Identify which cell holds the provided text, then report its [X, Y] central coordinate. 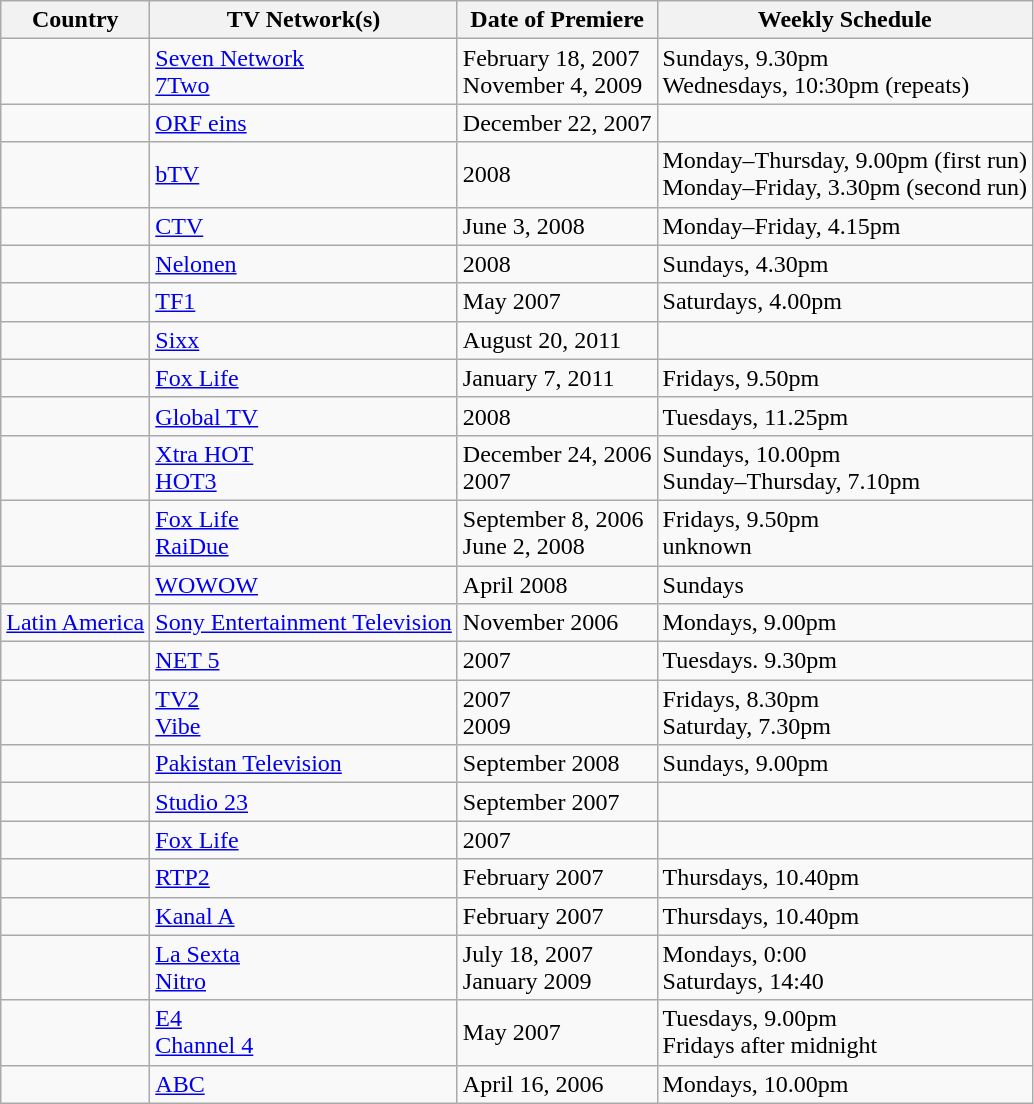
E4Channel 4 [304, 1032]
Monday–Thursday, 9.00pm (first run)Monday–Friday, 3.30pm (second run) [844, 174]
Latin America [76, 623]
December 24, 20062007 [557, 468]
Sony Entertainment Television [304, 623]
September 2008 [557, 764]
bTV [304, 174]
November 2006 [557, 623]
Mondays, 9.00pm [844, 623]
August 20, 2011 [557, 340]
December 22, 2007 [557, 123]
April 16, 2006 [557, 1084]
TF1 [304, 302]
Nelonen [304, 264]
Mondays, 10.00pm [844, 1084]
NET 5 [304, 661]
June 3, 2008 [557, 226]
Mondays, 0:00Saturdays, 14:40 [844, 968]
Xtra HOTHOT3 [304, 468]
Studio 23 [304, 802]
20072009 [557, 712]
April 2008 [557, 585]
RTP2 [304, 878]
Country [76, 20]
WOWOW [304, 585]
Fridays, 9.50pmunknown [844, 532]
Kanal A [304, 916]
Tuesdays, 11.25pm [844, 416]
CTV [304, 226]
January 7, 2011 [557, 378]
Date of Premiere [557, 20]
July 18, 2007January 2009 [557, 968]
Fridays, 8.30pmSaturday, 7.30pm [844, 712]
Saturdays, 4.00pm [844, 302]
Fox LifeRaiDue [304, 532]
September 2007 [557, 802]
Tuesdays. 9.30pm [844, 661]
Weekly Schedule [844, 20]
Sundays, 9.30pmWednesdays, 10:30pm (repeats) [844, 72]
September 8, 2006June 2, 2008 [557, 532]
TV2Vibe [304, 712]
La SextaNitro [304, 968]
Fridays, 9.50pm [844, 378]
Sundays [844, 585]
ABC [304, 1084]
TV Network(s) [304, 20]
Sundays, 10.00pmSunday–Thursday, 7.10pm [844, 468]
Global TV [304, 416]
ORF eins [304, 123]
Tuesdays, 9.00pmFridays after midnight [844, 1032]
Pakistan Television [304, 764]
Monday–Friday, 4.15pm [844, 226]
Sundays, 9.00pm [844, 764]
February 18, 2007November 4, 2009 [557, 72]
Sixx [304, 340]
Seven Network7Two [304, 72]
Sundays, 4.30pm [844, 264]
